From the cell containing the given text, extract its center point as (X, Y) coordinate. 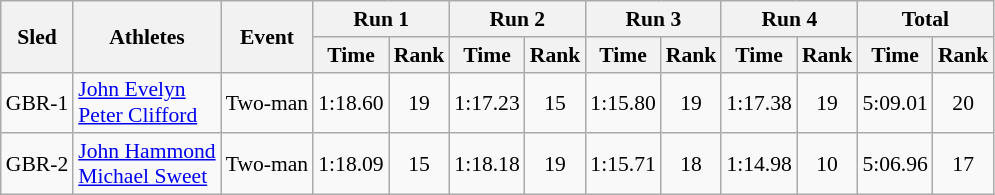
1:15.80 (622, 102)
Total (925, 19)
18 (692, 164)
5:09.01 (894, 102)
1:18.60 (350, 102)
John HammondMichael Sweet (146, 164)
1:15.71 (622, 164)
1:14.98 (758, 164)
5:06.96 (894, 164)
17 (964, 164)
Run 1 (381, 19)
GBR-2 (37, 164)
1:17.38 (758, 102)
1:18.09 (350, 164)
1:18.18 (486, 164)
Run 3 (653, 19)
Run 2 (517, 19)
Event (268, 36)
John EvelynPeter Clifford (146, 102)
Athletes (146, 36)
20 (964, 102)
10 (828, 164)
Run 4 (789, 19)
GBR-1 (37, 102)
1:17.23 (486, 102)
Sled (37, 36)
